Extract the [x, y] coordinate from the center of the cell holding the provided text.  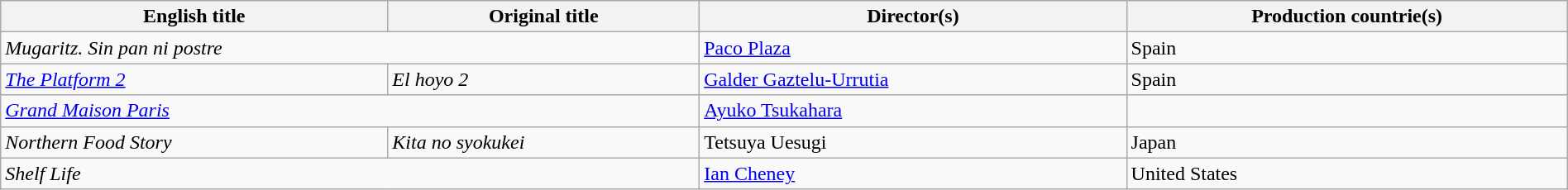
Grand Maison Paris [351, 111]
Ayuko Tsukahara [913, 111]
English title [194, 17]
Mugaritz. Sin pan ni postre [351, 48]
United States [1346, 173]
Japan [1346, 142]
Original title [544, 17]
El hoyo 2 [544, 79]
Ian Cheney [913, 173]
Paco Plaza [913, 48]
Tetsuya Uesugi [913, 142]
Galder Gaztelu-Urrutia [913, 79]
The Platform 2 [194, 79]
Kita no syokukei [544, 142]
Shelf Life [351, 173]
Production countrie(s) [1346, 17]
Northern Food Story [194, 142]
Director(s) [913, 17]
